Detect which cell encompasses the target text, then output its (x, y) center coordinate. 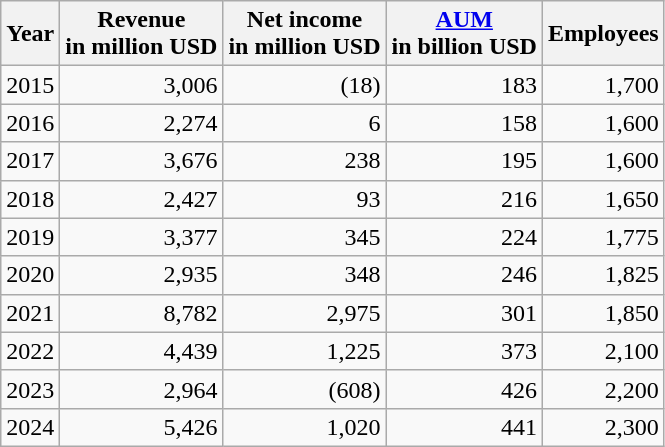
3,377 (142, 237)
1,700 (603, 85)
1,225 (304, 351)
Revenuein million USD (142, 34)
183 (464, 85)
2024 (30, 427)
Year (30, 34)
(608) (304, 389)
2016 (30, 123)
224 (464, 237)
2021 (30, 313)
158 (464, 123)
2023 (30, 389)
2017 (30, 161)
441 (464, 427)
1,020 (304, 427)
2,200 (603, 389)
246 (464, 275)
426 (464, 389)
4,439 (142, 351)
2019 (30, 237)
(18) (304, 85)
2,964 (142, 389)
301 (464, 313)
5,426 (142, 427)
195 (464, 161)
2020 (30, 275)
8,782 (142, 313)
3,676 (142, 161)
1,650 (603, 199)
216 (464, 199)
2,427 (142, 199)
2018 (30, 199)
2,975 (304, 313)
Employees (603, 34)
2015 (30, 85)
1,825 (603, 275)
93 (304, 199)
2022 (30, 351)
AUMin billion USD (464, 34)
6 (304, 123)
1,775 (603, 237)
3,006 (142, 85)
2,100 (603, 351)
345 (304, 237)
1,850 (603, 313)
348 (304, 275)
2,935 (142, 275)
238 (304, 161)
2,274 (142, 123)
373 (464, 351)
2,300 (603, 427)
Net incomein million USD (304, 34)
